Capture the cell that displays the provided text and extract its (x, y) central coordinate. 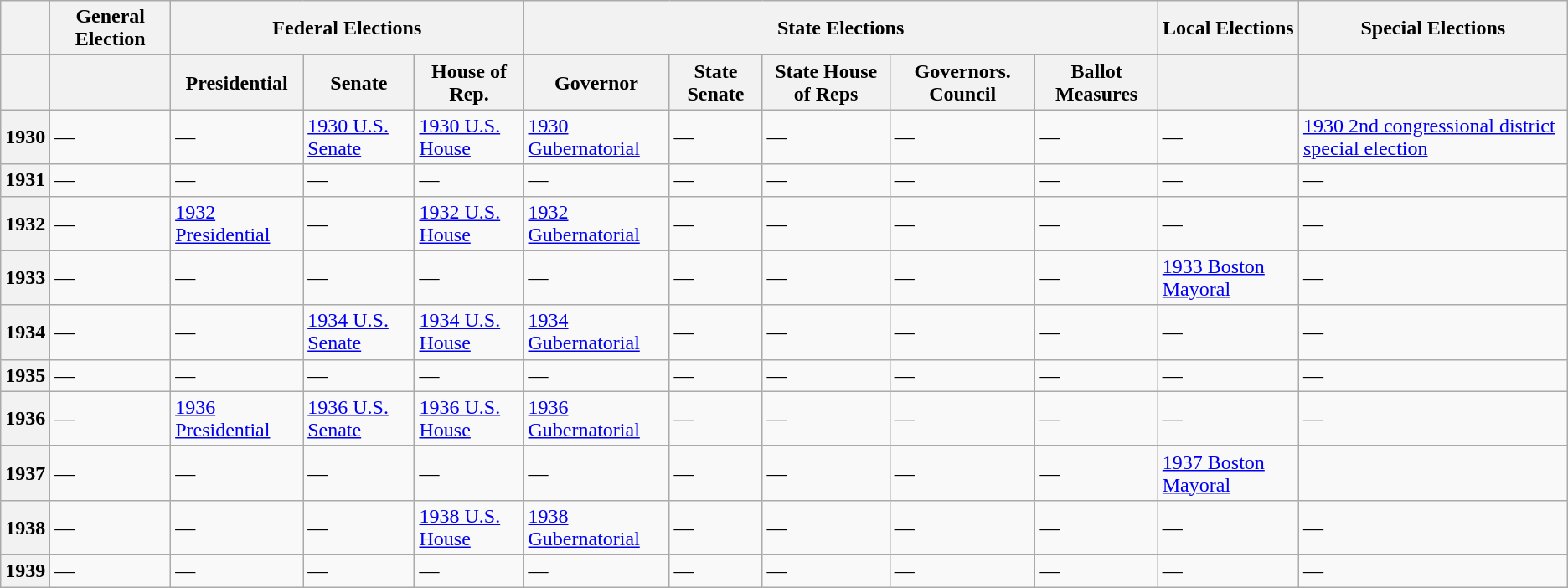
1939 (25, 570)
1938 (25, 528)
Local Elections (1228, 28)
State Elections (841, 28)
Presidential (237, 82)
1930 U.S. House (469, 137)
1932 Presidential (237, 223)
Federal Elections (347, 28)
1930 U.S. Senate (358, 137)
Senate (358, 82)
1937 Boston Mayoral (1228, 472)
1934 (25, 332)
State Senate (715, 82)
1937 (25, 472)
1938 Gubernatorial (596, 528)
Governor (596, 82)
1935 (25, 375)
Governors. Council (962, 82)
1930 Gubernatorial (596, 137)
House of Rep. (469, 82)
General Election (111, 28)
1934 Gubernatorial (596, 332)
1934 U.S. House (469, 332)
1933 (25, 278)
1932 Gubernatorial (596, 223)
1931 (25, 180)
1930 (25, 137)
1934 U.S. Senate (358, 332)
1936 U.S. Senate (358, 419)
1936 (25, 419)
Ballot Measures (1096, 82)
1936 Presidential (237, 419)
1930 2nd congressional district special election (1432, 137)
1932 (25, 223)
1932 U.S. House (469, 223)
Special Elections (1432, 28)
1938 U.S. House (469, 528)
1936 Gubernatorial (596, 419)
1936 U.S. House (469, 419)
1933 Boston Mayoral (1228, 278)
State House of Reps (826, 82)
